Determine the [x, y] coordinate at the center of the cell enclosing the given text.  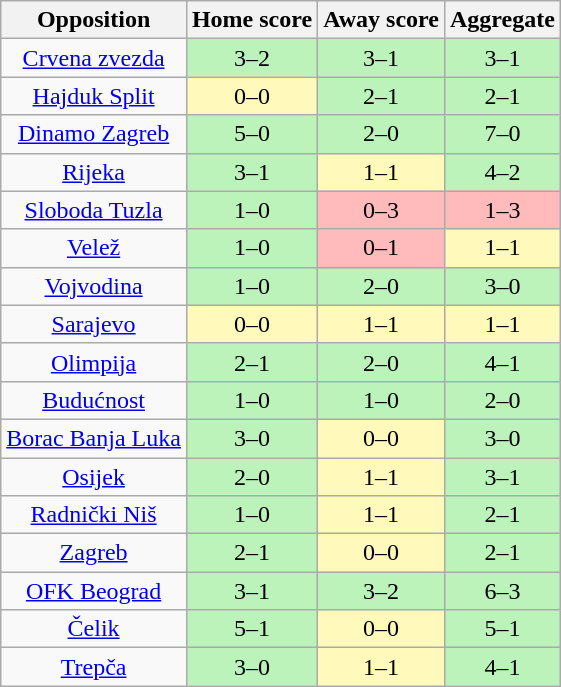
7–0 [502, 134]
Aggregate [502, 20]
Olimpija [94, 362]
Opposition [94, 20]
Rijeka [94, 172]
Home score [252, 20]
OFK Beograd [94, 591]
Zagreb [94, 553]
0–3 [382, 210]
Radnički Niš [94, 515]
Čelik [94, 629]
Borac Banja Luka [94, 438]
Hajduk Split [94, 96]
Dinamo Zagreb [94, 134]
Away score [382, 20]
6–3 [502, 591]
Crvena zvezda [94, 58]
Budućnost [94, 400]
0–1 [382, 248]
1–3 [502, 210]
Velež [94, 248]
4–2 [502, 172]
Vojvodina [94, 286]
Trepča [94, 667]
Sarajevo [94, 324]
Osijek [94, 477]
Sloboda Tuzla [94, 210]
5–0 [252, 134]
